For the text-containing cell, return its midpoint in (X, Y) coordinate format. 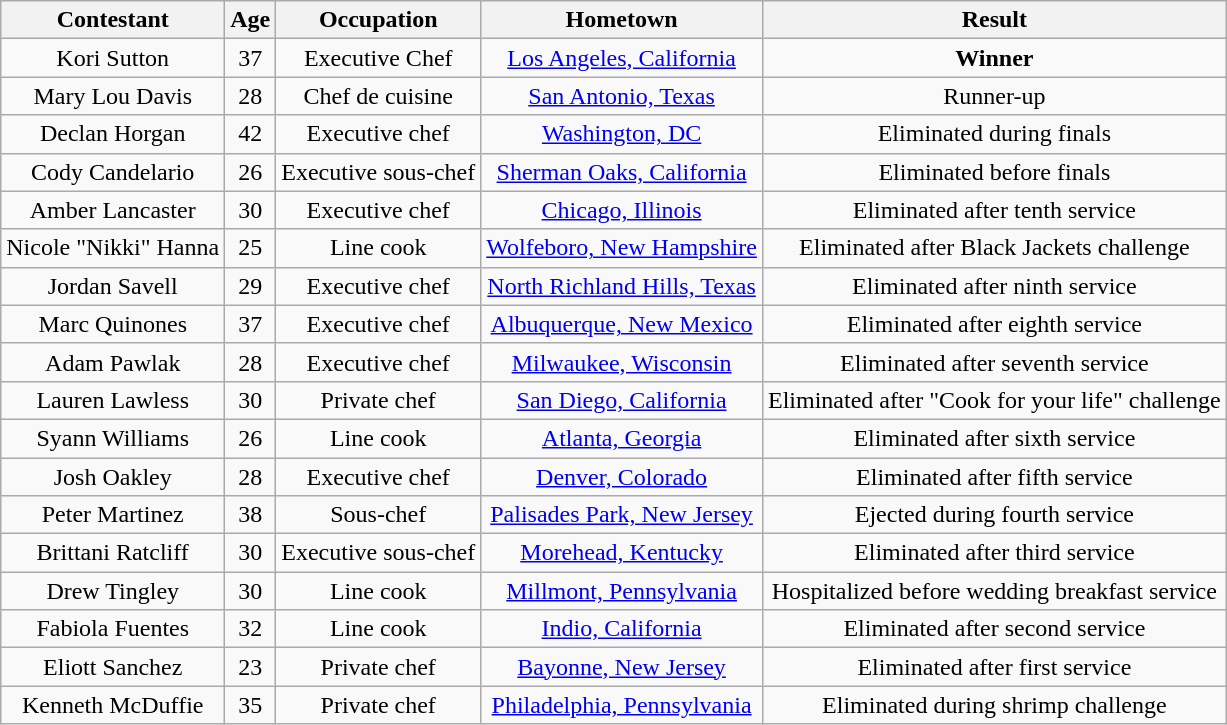
Marc Quinones (113, 324)
Eliminated after tenth service (994, 210)
Mary Lou Davis (113, 96)
Drew Tingley (113, 591)
Washington, DC (622, 134)
Amber Lancaster (113, 210)
Eliminated after ninth service (994, 286)
Eliott Sanchez (113, 667)
Kenneth McDuffie (113, 705)
North Richland Hills, Texas (622, 286)
Age (250, 20)
25 (250, 248)
Ejected during fourth service (994, 515)
Hometown (622, 20)
Sherman Oaks, California (622, 172)
Winner (994, 58)
Josh Oakley (113, 477)
Eliminated after Black Jackets challenge (994, 248)
Hospitalized before wedding breakfast service (994, 591)
Atlanta, Georgia (622, 438)
Chicago, Illinois (622, 210)
Fabiola Fuentes (113, 629)
Denver, Colorado (622, 477)
Eliminated after first service (994, 667)
Bayonne, New Jersey (622, 667)
35 (250, 705)
Eliminated after eighth service (994, 324)
Eliminated after "Cook for your life" challenge (994, 400)
Indio, California (622, 629)
Executive Chef (378, 58)
Peter Martinez (113, 515)
Eliminated after fifth service (994, 477)
Nicole "Nikki" Hanna (113, 248)
Millmont, Pennsylvania (622, 591)
Milwaukee, Wisconsin (622, 362)
Chef de cuisine (378, 96)
Jordan Savell (113, 286)
Eliminated after sixth service (994, 438)
38 (250, 515)
Result (994, 20)
Eliminated after third service (994, 553)
Eliminated during shrimp challenge (994, 705)
Kori Sutton (113, 58)
Wolfeboro, New Hampshire (622, 248)
Lauren Lawless (113, 400)
Philadelphia, Pennsylvania (622, 705)
Declan Horgan (113, 134)
Eliminated before finals (994, 172)
32 (250, 629)
Albuquerque, New Mexico (622, 324)
23 (250, 667)
42 (250, 134)
29 (250, 286)
Sous-chef (378, 515)
Cody Candelario (113, 172)
Los Angeles, California (622, 58)
Brittani Ratcliff (113, 553)
San Antonio, Texas (622, 96)
Adam Pawlak (113, 362)
Morehead, Kentucky (622, 553)
Contestant (113, 20)
Runner-up (994, 96)
Eliminated during finals (994, 134)
Occupation (378, 20)
Eliminated after seventh service (994, 362)
Eliminated after second service (994, 629)
Syann Williams (113, 438)
Palisades Park, New Jersey (622, 515)
San Diego, California (622, 400)
